For the text-containing cell, return its midpoint in [X, Y] coordinate format. 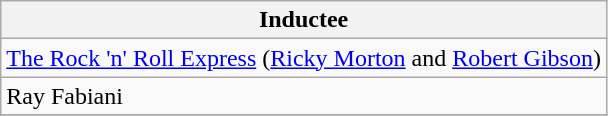
The Rock 'n' Roll Express (Ricky Morton and Robert Gibson) [304, 58]
Ray Fabiani [304, 96]
Inductee [304, 20]
